Extract the [x, y] coordinate from the center of the cell holding the provided text.  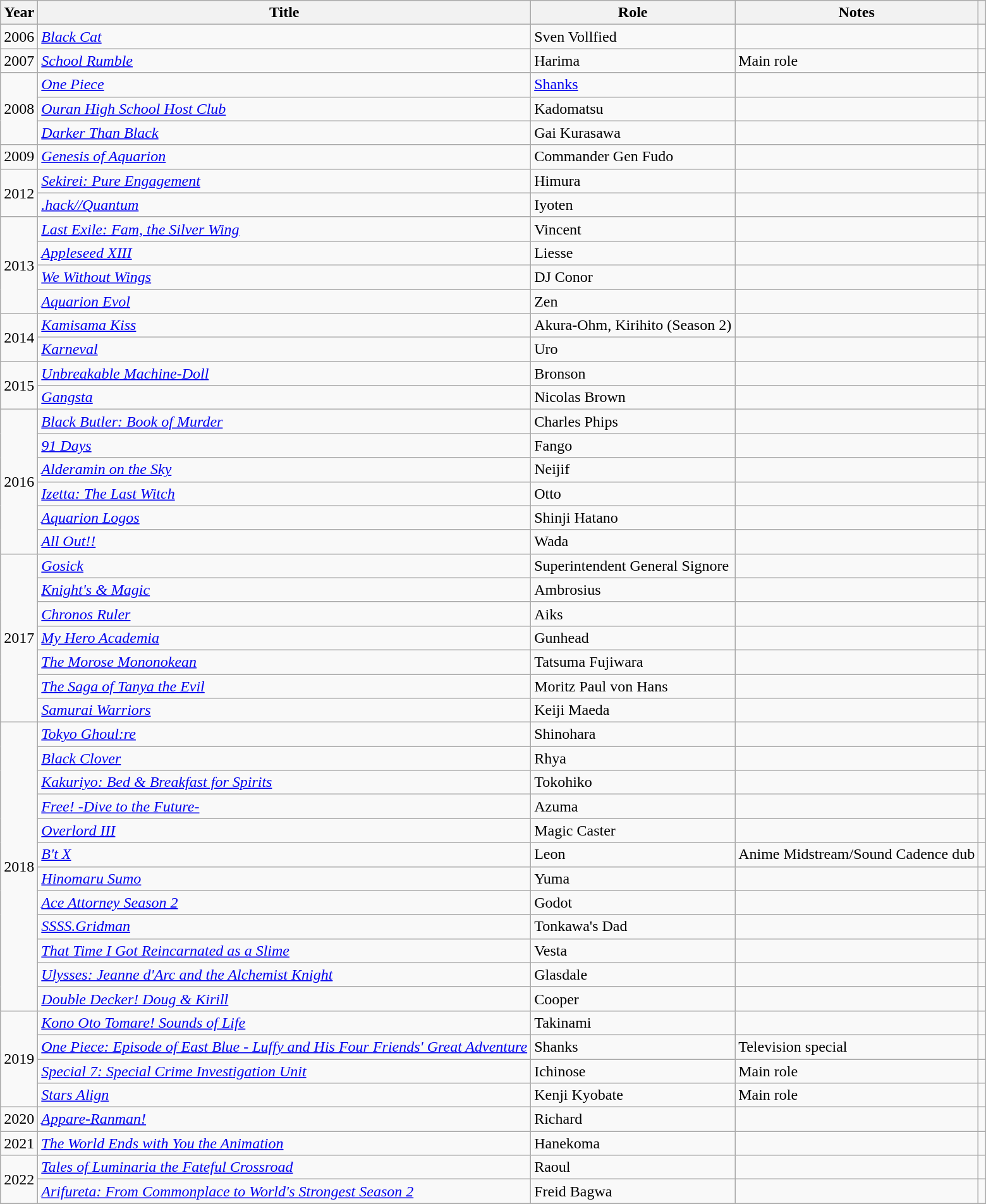
2013 [19, 265]
Black Butler: Book of Murder [284, 422]
Akura-Ohm, Kirihito (Season 2) [633, 325]
Hanekoma [633, 1143]
Samurai Warriors [284, 710]
Television special [857, 1047]
Shinohara [633, 734]
Himura [633, 181]
Tokyo Ghoul:re [284, 734]
The World Ends with You the Animation [284, 1143]
Ace Attorney Season 2 [284, 903]
2016 [19, 482]
Black Clover [284, 758]
Bronson [633, 374]
Aquarion Evol [284, 301]
Liesse [633, 253]
Last Exile: Fam, the Silver Wing [284, 229]
Rhya [633, 758]
Chronos Ruler [284, 614]
2021 [19, 1143]
School Rumble [284, 61]
Karneval [284, 350]
Ulysses: Jeanne d'Arc and the Alchemist Knight [284, 975]
Nicolas Brown [633, 398]
2009 [19, 157]
SSSS.Gridman [284, 927]
Role [633, 13]
Shinji Hatano [633, 518]
Vincent [633, 229]
We Without Wings [284, 277]
Charles Phips [633, 422]
Kakuriyo: Bed & Breakfast for Spirits [284, 782]
Tokohiko [633, 782]
Tatsuma Fujiwara [633, 662]
Special 7: Special Crime Investigation Unit [284, 1071]
Kadomatsu [633, 109]
DJ Conor [633, 277]
Year [19, 13]
Fango [633, 446]
2018 [19, 867]
Alderamin on the Sky [284, 470]
Double Decker! Doug & Kirill [284, 999]
That Time I Got Reincarnated as a Slime [284, 951]
Tales of Luminaria the Fateful Crossroad [284, 1167]
One Piece [284, 85]
Moritz Paul von Hans [633, 686]
Sekirei: Pure Engagement [284, 181]
B't X [284, 854]
Yuma [633, 879]
Superintendent General Signore [633, 566]
Richard [633, 1119]
The Saga of Tanya the Evil [284, 686]
Uro [633, 350]
2019 [19, 1059]
2008 [19, 109]
All Out!! [284, 542]
Vesta [633, 951]
2020 [19, 1119]
Kenji Kyobate [633, 1095]
Notes [857, 13]
Commander Gen Fudo [633, 157]
Stars Align [284, 1095]
Gangsta [284, 398]
Magic Caster [633, 830]
One Piece: Episode of East Blue - Luffy and His Four Friends' Great Adventure [284, 1047]
Aiks [633, 614]
My Hero Academia [284, 638]
2006 [19, 37]
2014 [19, 337]
Appare-Ranman! [284, 1119]
.hack//Quantum [284, 205]
Free! -Dive to the Future- [284, 806]
Raoul [633, 1167]
Neijif [633, 470]
Arifureta: From Commonplace to World's Strongest Season 2 [284, 1191]
Sven Vollfied [633, 37]
Keiji Maeda [633, 710]
Izetta: The Last Witch [284, 494]
Iyoten [633, 205]
Wada [633, 542]
Darker Than Black [284, 133]
Glasdale [633, 975]
Takinami [633, 1023]
Gosick [284, 566]
Azuma [633, 806]
2007 [19, 61]
Otto [633, 494]
Genesis of Aquarion [284, 157]
Freid Bagwa [633, 1191]
Harima [633, 61]
Ichinose [633, 1071]
Ambrosius [633, 590]
Cooper [633, 999]
Gai Kurasawa [633, 133]
91 Days [284, 446]
Kamisama Kiss [284, 325]
Godot [633, 903]
Aquarion Logos [284, 518]
Knight's & Magic [284, 590]
Unbreakable Machine-Doll [284, 374]
2015 [19, 386]
Overlord III [284, 830]
Tonkawa's Dad [633, 927]
Zen [633, 301]
2017 [19, 638]
Anime Midstream/Sound Cadence dub [857, 854]
Kono Oto Tomare! Sounds of Life [284, 1023]
2012 [19, 193]
Gunhead [633, 638]
Ouran High School Host Club [284, 109]
Appleseed XIII [284, 253]
2022 [19, 1179]
Hinomaru Sumo [284, 879]
Leon [633, 854]
Title [284, 13]
The Morose Mononokean [284, 662]
Black Cat [284, 37]
